Detect which cell encompasses the target text, then output its (x, y) center coordinate. 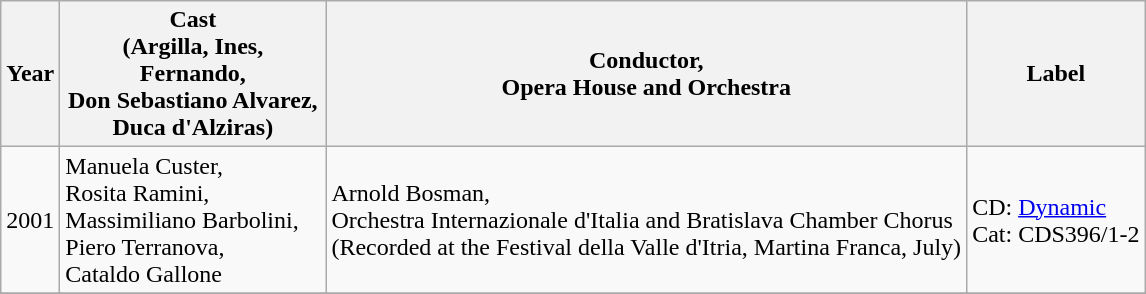
Cast (Argilla, Ines,Fernando,Don Sebastiano Alvarez, Duca d'Alziras) (193, 74)
Conductor,Opera House and Orchestra (646, 74)
CD: DynamicCat: CDS396/1-2 (1056, 220)
2001 (30, 220)
Label (1056, 74)
Manuela Custer,Rosita Ramini,Massimiliano Barbolini,Piero Terranova,Cataldo Gallone (193, 220)
Year (30, 74)
Arnold Bosman,Orchestra Internazionale d'Italia and Bratislava Chamber Chorus(Recorded at the Festival della Valle d'Itria, Martina Franca, July) (646, 220)
